Return (x, y) of the center of cell containing provided text 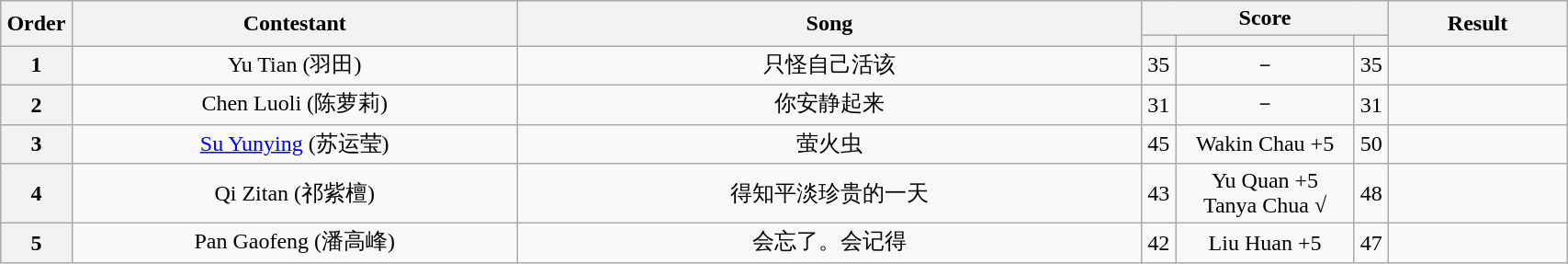
Yu Quan +5Tanya Chua √ (1265, 193)
45 (1159, 143)
Song (829, 24)
Yu Tian (羽田) (294, 66)
5 (37, 243)
Result (1477, 24)
会忘了。会记得 (829, 243)
萤火虫 (829, 143)
Chen Luoli (陈萝莉) (294, 105)
只怪自己活该 (829, 66)
Contestant (294, 24)
50 (1371, 143)
Order (37, 24)
Pan Gaofeng (潘高峰) (294, 243)
3 (37, 143)
Wakin Chau +5 (1265, 143)
Liu Huan +5 (1265, 243)
Qi Zitan (祁紫檀) (294, 193)
Su Yunying (苏运莹) (294, 143)
你安静起来 (829, 105)
2 (37, 105)
47 (1371, 243)
48 (1371, 193)
42 (1159, 243)
4 (37, 193)
43 (1159, 193)
Score (1266, 18)
1 (37, 66)
得知平淡珍贵的一天 (829, 193)
